Pinpoint the cell where the given text exists, returning its [x, y] midpoint coordinate. 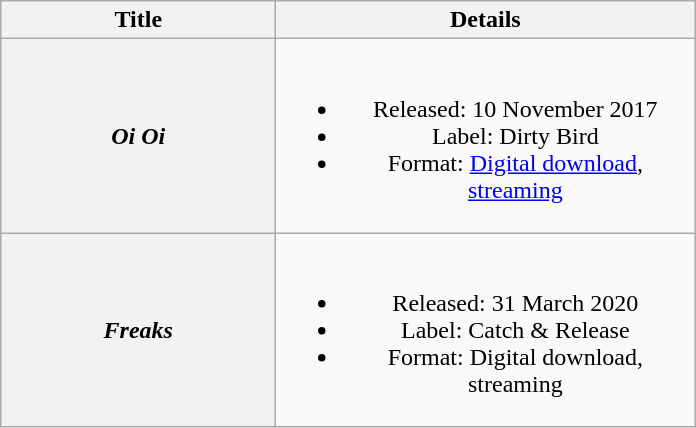
Oi Oi [138, 136]
Freaks [138, 330]
Released: 10 November 2017Label: Dirty BirdFormat: Digital download, streaming [486, 136]
Title [138, 20]
Released: 31 March 2020Label: Catch & ReleaseFormat: Digital download, streaming [486, 330]
Details [486, 20]
